Pinpoint the cell where the given text exists, returning its (X, Y) midpoint coordinate. 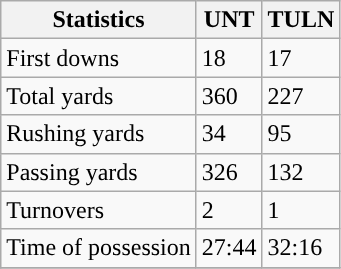
32:16 (301, 248)
360 (229, 96)
Passing yards (99, 172)
227 (301, 96)
95 (301, 134)
Time of possession (99, 248)
First downs (99, 58)
1 (301, 210)
18 (229, 58)
17 (301, 58)
Total yards (99, 96)
27:44 (229, 248)
Turnovers (99, 210)
Statistics (99, 20)
UNT (229, 20)
TULN (301, 20)
Rushing yards (99, 134)
132 (301, 172)
34 (229, 134)
326 (229, 172)
2 (229, 210)
